Search for the cell housing the specified text and yield its (x, y) center coordinate. 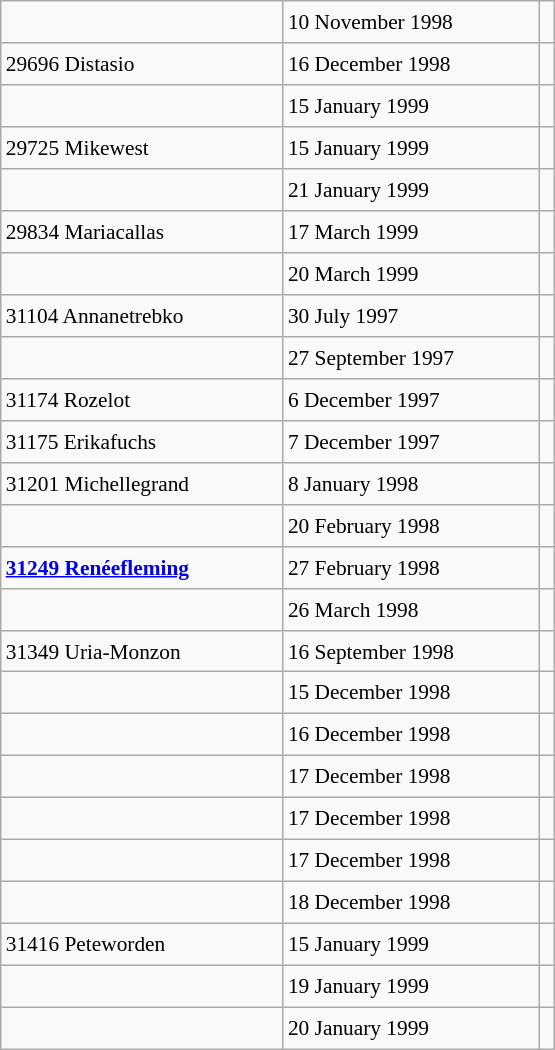
31175 Erikafuchs (142, 441)
31416 Peteworden (142, 945)
17 March 1999 (412, 232)
29696 Distasio (142, 64)
31174 Rozelot (142, 399)
29725 Mikewest (142, 148)
20 January 1999 (412, 1028)
21 January 1999 (412, 190)
31349 Uria-Monzon (142, 651)
10 November 1998 (412, 22)
6 December 1997 (412, 399)
27 September 1997 (412, 358)
15 December 1998 (412, 693)
31201 Michellegrand (142, 483)
30 July 1997 (412, 316)
27 February 1998 (412, 567)
18 December 1998 (412, 903)
7 December 1997 (412, 441)
16 September 1998 (412, 651)
20 February 1998 (412, 525)
8 January 1998 (412, 483)
19 January 1999 (412, 986)
31249 Renéefleming (142, 567)
29834 Mariacallas (142, 232)
26 March 1998 (412, 609)
20 March 1999 (412, 274)
31104 Annanetrebko (142, 316)
